Extract the [X, Y] coordinate from the center of the cell holding the provided text.  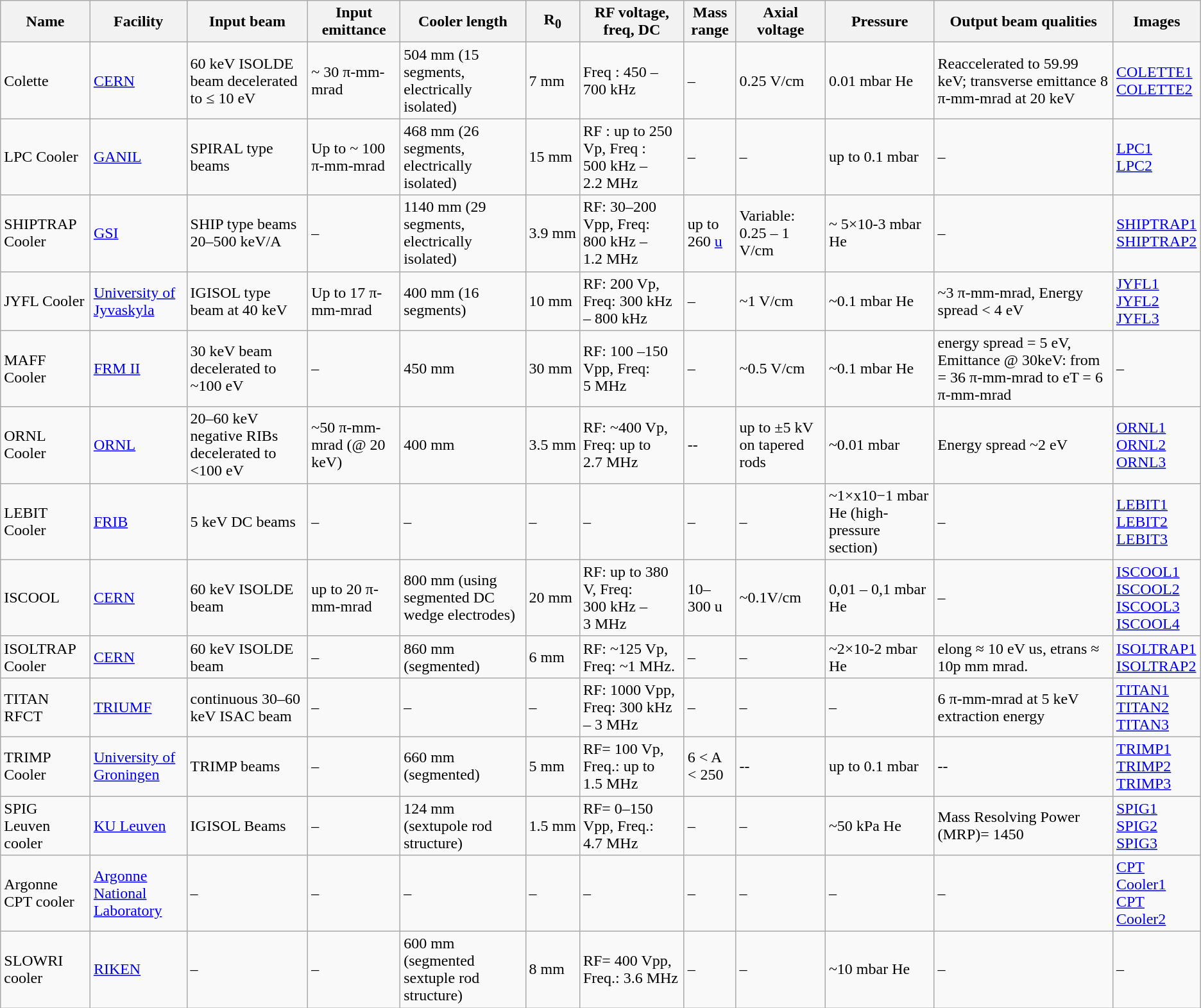
30 keV beam decelerated to ~100 eV [248, 368]
Cooler length [463, 22]
6 mm [552, 657]
0.25 V/cm [780, 81]
7 mm [552, 81]
660 mm (segmented) [463, 766]
ORNL1ORNL2ORNL3 [1156, 445]
~3 π-mm-mrad, Energy spread < 4 eV [1023, 301]
RF: 1000 Vpp, Freq: 300 kHz – 3 MHz [631, 707]
RF voltage, freq, DC [631, 22]
20 mm [552, 598]
~0.5 V/cm [780, 368]
0.01 mbar He [880, 81]
TRIMP beams [248, 766]
400 mm [463, 445]
up to ±5 kV on tapered rods [780, 445]
Input beam [248, 22]
860 mm (segmented) [463, 657]
Pressure [880, 22]
Argonne National Laboratory [139, 893]
1.5 mm [552, 825]
Input emittance [354, 22]
~0.1V/cm [780, 598]
10–300 u [710, 598]
6 π-mm-mrad at 5 keV extraction energy [1023, 707]
800 mm (using segmented DC wedge electrodes) [463, 598]
RF= 0–150 Vpp, Freq.: 4.7 MHz [631, 825]
SPIRAL type beams [248, 157]
GSI [139, 234]
RF: 100 –150 Vpp, Freq: 5 MHz [631, 368]
Variable: 0.25 – 1 V/cm [780, 234]
energy spread = 5 eV, Emittance @ 30keV: from = 36 π-mm-mrad to eT = 6 π-mm-mrad [1023, 368]
Name [46, 22]
JYFL1JYFL2JYFL3 [1156, 301]
TITAN1TITAN2TITAN3 [1156, 707]
KU Leuven [139, 825]
FRIB [139, 521]
Reaccelerated to 59.99 keV; transverse emittance 8 π-mm-mrad at 20 keV [1023, 81]
TRIMP1TRIMP2TRIMP3 [1156, 766]
RF: 200 Vp, Freq: 300 kHz – 800 kHz [631, 301]
10 mm [552, 301]
Images [1156, 22]
TRIUMF [139, 707]
SHIPTRAP1SHIPTRAP2 [1156, 234]
Argonne CPT cooler [46, 893]
RF: up to 380 V, Freq: 300 kHz – 3 MHz [631, 598]
SHIP type beams 20–500 keV/A [248, 234]
5 mm [552, 766]
20–60 keV negative RIBs decelerated to <100 eV [248, 445]
Mass Resolving Power (MRP)= 1450 [1023, 825]
Facility [139, 22]
504 mm (15 segments, electrically isolated) [463, 81]
up to 20 π-mm-mrad [354, 598]
Energy spread ~2 eV [1023, 445]
TRIMP Cooler [46, 766]
8 mm [552, 970]
Freq : 450 – 700 kHz [631, 81]
600 mm (segmented sextuple rod structure) [463, 970]
RIKEN [139, 970]
~50 kPa He [880, 825]
LEBIT Cooler [46, 521]
continuous 30–60 keV ISAC beam [248, 707]
400 mm (16 segments) [463, 301]
ORNL [139, 445]
468 mm (26 segments, electrically isolated) [463, 157]
~ 30 π-mm-mrad [354, 81]
~1×x10−1 mbar He (high-pressure section) [880, 521]
15 mm [552, 157]
RF= 400 Vpp, Freq.: 3.6 MHz [631, 970]
RF: ~400 Vp, Freq: up to 2.7 MHz [631, 445]
FRM II [139, 368]
IGISOL Beams [248, 825]
0,01 – 0,1 mbar He [880, 598]
Mass range [710, 22]
5 keV DC beams [248, 521]
ISCOOL [46, 598]
University of Jyvaskyla [139, 301]
RF: 30–200 Vpp, Freq: 800 kHz – 1.2 MHz [631, 234]
SPIG Leuven cooler [46, 825]
~0.01 mbar [880, 445]
GANIL [139, 157]
R0 [552, 22]
ISOLTRAP1ISOLTRAP2 [1156, 657]
Output beam qualities [1023, 22]
SLOWRI cooler [46, 970]
ORNL Cooler [46, 445]
RF : up to 250 Vp, Freq : 500 kHz – 2.2 MHz [631, 157]
450 mm [463, 368]
LPC Cooler [46, 157]
JYFL Cooler [46, 301]
3.9 mm [552, 234]
MAFF Cooler [46, 368]
ISCOOL1ISCOOL2ISCOOL3ISCOOL4 [1156, 598]
3.5 mm [552, 445]
SPIG1SPIG2SPIG3 [1156, 825]
IGISOL type beam at 40 keV [248, 301]
ISOLTRAP Cooler [46, 657]
Up to 17 π-mm-mrad [354, 301]
~1 V/cm [780, 301]
6 < A < 250 [710, 766]
LEBIT1LEBIT2LEBIT3 [1156, 521]
~10 mbar He [880, 970]
CPT Cooler1CPT Cooler2 [1156, 893]
~2×10-2 mbar He [880, 657]
up to 260 u [710, 234]
Colette [46, 81]
RF= 100 Vp, Freq.: up to 1.5 MHz [631, 766]
~50 π-mm-mrad (@ 20 keV) [354, 445]
Axial voltage [780, 22]
30 mm [552, 368]
Up to ~ 100 π-mm-mrad [354, 157]
COLETTE1COLETTE2 [1156, 81]
~ 5×10-3 mbar He [880, 234]
University of Groningen [139, 766]
RF: ~125 Vp, Freq: ~1 MHz. [631, 657]
SHIPTRAP Cooler [46, 234]
1140 mm (29 segments, electrically isolated) [463, 234]
LPC1LPC2 [1156, 157]
124 mm (sextupole rod structure) [463, 825]
TITAN RFCT [46, 707]
60 keV ISOLDE beam decelerated to ≤ 10 eV [248, 81]
elong ≈ 10 eV us, etrans ≈ 10p mm mrad. [1023, 657]
